For the text-containing cell, return its midpoint in [X, Y] coordinate format. 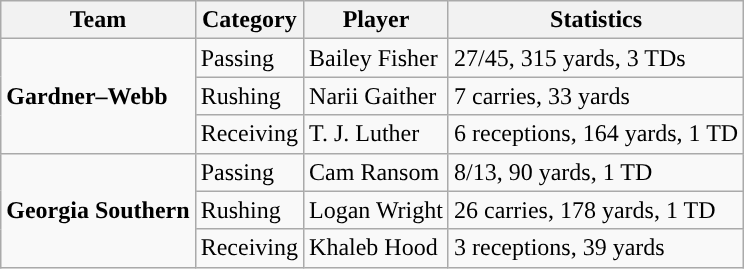
3 receptions, 39 yards [596, 248]
8/13, 90 yards, 1 TD [596, 172]
Statistics [596, 20]
Gardner–Webb [98, 96]
26 carries, 178 yards, 1 TD [596, 210]
27/45, 315 yards, 3 TDs [596, 58]
7 carries, 33 yards [596, 96]
Category [249, 20]
6 receptions, 164 yards, 1 TD [596, 134]
Cam Ransom [376, 172]
Team [98, 20]
Bailey Fisher [376, 58]
Khaleb Hood [376, 248]
Player [376, 20]
Georgia Southern [98, 210]
Narii Gaither [376, 96]
Logan Wright [376, 210]
T. J. Luther [376, 134]
